Provide the (X, Y) coordinate of the cell's center where the given text is located.  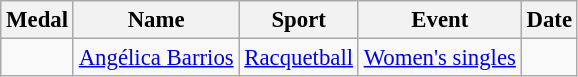
Sport (298, 20)
Medal (38, 20)
Name (156, 20)
Women's singles (440, 58)
Date (549, 20)
Racquetball (298, 58)
Angélica Barrios (156, 58)
Event (440, 20)
